Output the (X, Y) coordinate of the center of the cell containing the given text.  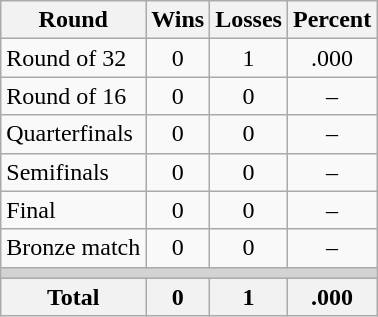
Semifinals (74, 172)
Round of 16 (74, 96)
Final (74, 210)
Round (74, 20)
Wins (178, 20)
Percent (332, 20)
Bronze match (74, 248)
Quarterfinals (74, 134)
Losses (249, 20)
Round of 32 (74, 58)
Total (74, 297)
